Scan for the cell matching the given text and deliver its (X, Y) coordinate at center. 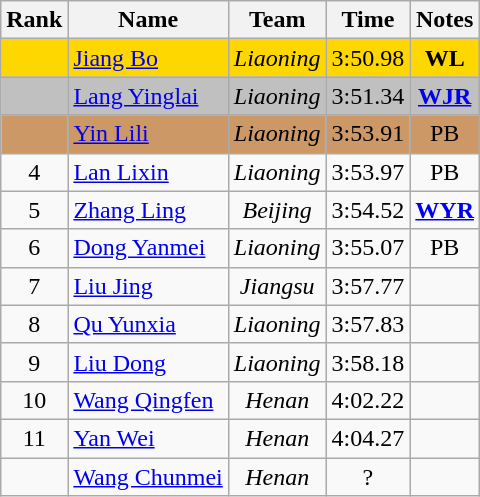
Dong Yanmei (148, 248)
Liu Dong (148, 362)
WYR (445, 210)
WL (445, 58)
? (368, 477)
Name (148, 20)
Time (368, 20)
3:53.97 (368, 172)
3:50.98 (368, 58)
Jiangsu (277, 286)
Liu Jing (148, 286)
Lang Yinglai (148, 96)
4:04.27 (368, 438)
Yin Lili (148, 134)
WJR (445, 96)
Yan Wei (148, 438)
Rank (34, 20)
11 (34, 438)
6 (34, 248)
4 (34, 172)
3:51.34 (368, 96)
3:54.52 (368, 210)
Beijing (277, 210)
8 (34, 324)
Team (277, 20)
3:55.07 (368, 248)
10 (34, 400)
Wang Qingfen (148, 400)
4:02.22 (368, 400)
3:58.18 (368, 362)
7 (34, 286)
Zhang Ling (148, 210)
Wang Chunmei (148, 477)
Jiang Bo (148, 58)
Lan Lixin (148, 172)
9 (34, 362)
Qu Yunxia (148, 324)
5 (34, 210)
Notes (445, 20)
3:53.91 (368, 134)
3:57.77 (368, 286)
3:57.83 (368, 324)
